Locate the cell with the specified text and output its [X, Y] center coordinate. 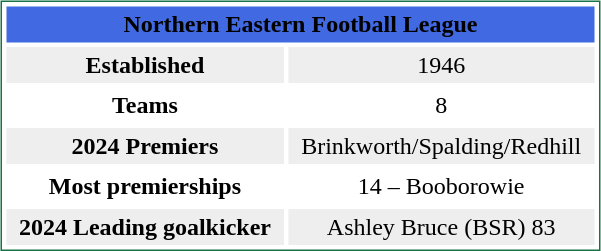
Most premierships [144, 186]
2024 Premiers [144, 146]
2024 Leading goalkicker [144, 227]
Brinkworth/Spalding/Redhill [442, 146]
Northern Eastern Football League [300, 24]
Established [144, 65]
8 [442, 106]
Teams [144, 106]
14 – Booborowie [442, 186]
Ashley Bruce (BSR) 83 [442, 227]
1946 [442, 65]
